Locate the cell with the specified text and output its [X, Y] center coordinate. 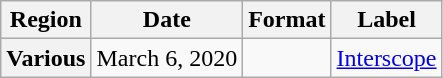
March 6, 2020 [167, 58]
Various [46, 58]
Region [46, 20]
Label [386, 20]
Date [167, 20]
Format [287, 20]
Interscope [386, 58]
